Locate the cell with the specified text and output its (x, y) center coordinate. 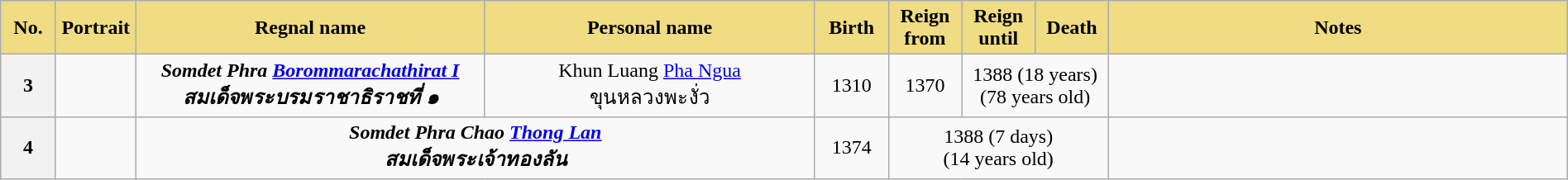
No. (28, 28)
1388 (7 days)(14 years old) (998, 148)
3 (28, 86)
Khun Luang Pha Nguaขุนหลวงพะงั่ว (650, 86)
Regnal name (310, 28)
Reign until (999, 28)
1370 (925, 86)
Personal name (650, 28)
1388 (18 years)(78 years old) (1035, 86)
Death (1072, 28)
4 (28, 148)
Notes (1338, 28)
Birth (852, 28)
1310 (852, 86)
Portrait (96, 28)
Reign from (925, 28)
1374 (852, 148)
Somdet Phra Borommarachathirat Iสมเด็จพระบรมราชาธิราชที่ ๑ (310, 86)
Somdet Phra Chao Thong Lanสมเด็จพระเจ้าทองลัน (475, 148)
